Search for the cell housing the specified text and yield its [X, Y] center coordinate. 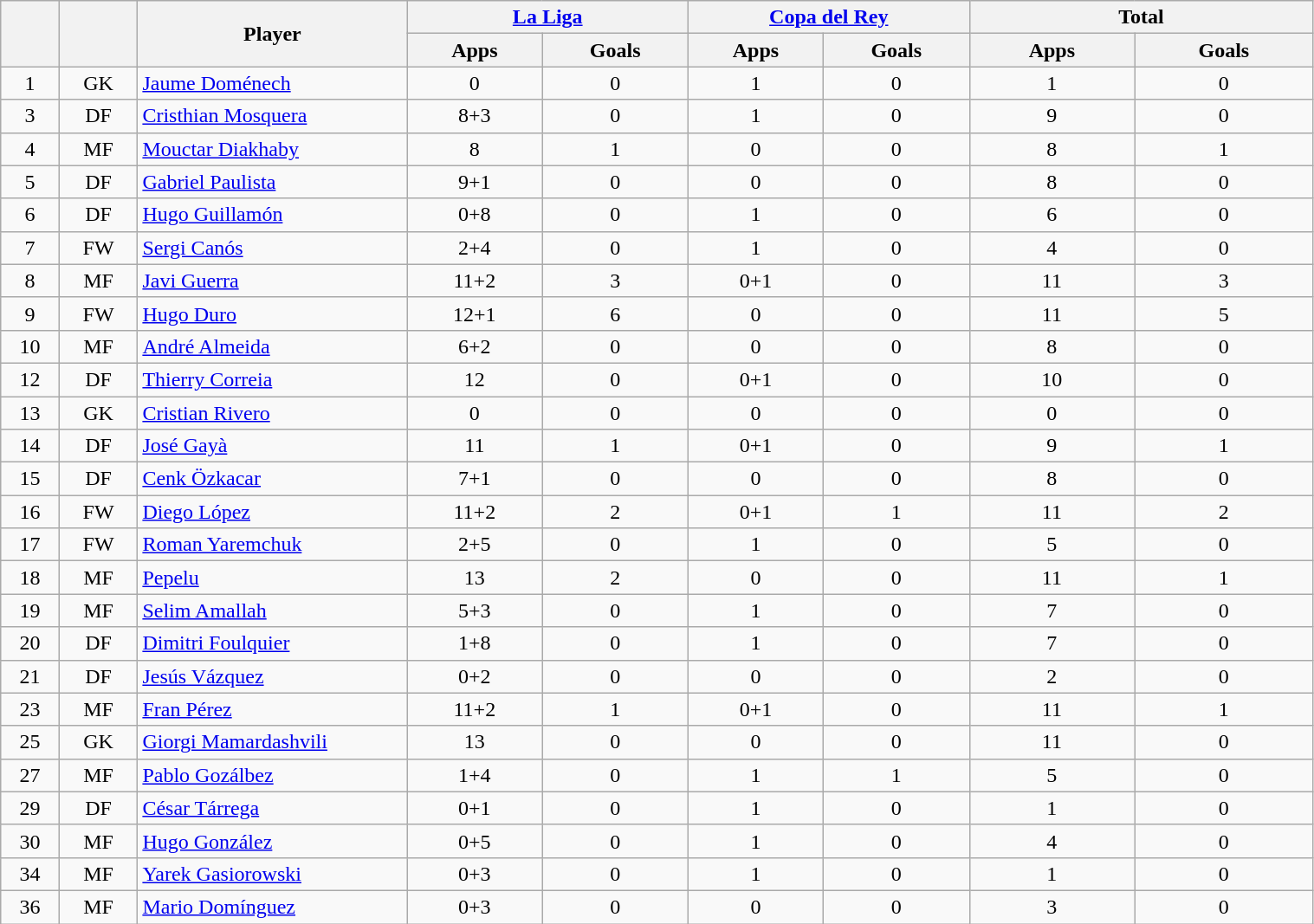
17 [30, 545]
18 [30, 578]
Sergi Canós [272, 248]
0+5 [475, 841]
16 [30, 512]
14 [30, 446]
0+2 [475, 676]
Dimitri Foulquier [272, 643]
34 [30, 874]
Total [1142, 17]
2+4 [475, 248]
2+5 [475, 545]
Cenk Özkacar [272, 479]
José Gayà [272, 446]
Hugo Guillamón [272, 215]
Gabriel Paulista [272, 182]
Mouctar Diakhaby [272, 149]
César Tárrega [272, 808]
6+2 [475, 346]
Copa del Rey [830, 17]
André Almeida [272, 346]
Yarek Gasiorowski [272, 874]
Javi Guerra [272, 281]
25 [30, 742]
0+8 [475, 215]
Fran Pérez [272, 709]
21 [30, 676]
Cristhian Mosquera [272, 116]
Mario Domínguez [272, 907]
Thierry Correia [272, 379]
20 [30, 643]
Pablo Gozálbez [272, 775]
7+1 [475, 479]
8+3 [475, 116]
Jesús Vázquez [272, 676]
36 [30, 907]
Roman Yaremchuk [272, 545]
Jaume Doménech [272, 83]
27 [30, 775]
1+8 [475, 643]
Diego López [272, 512]
5+3 [475, 611]
La Liga [547, 17]
Player [272, 34]
9+1 [475, 182]
15 [30, 479]
23 [30, 709]
19 [30, 611]
Giorgi Mamardashvili [272, 742]
Pepelu [272, 578]
29 [30, 808]
Hugo González [272, 841]
Cristian Rivero [272, 413]
30 [30, 841]
Selim Amallah [272, 611]
1+4 [475, 775]
Hugo Duro [272, 313]
12+1 [475, 313]
